Output the [x, y] coordinate of the center of the cell containing the given text.  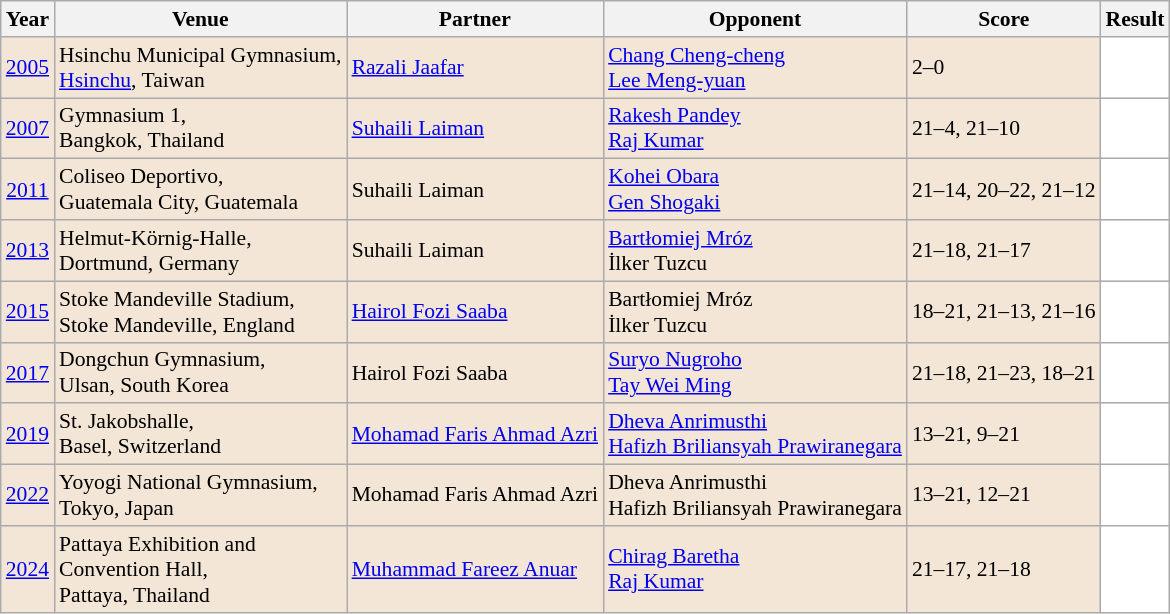
Opponent [755, 19]
Score [1004, 19]
2019 [28, 434]
2017 [28, 372]
13–21, 9–21 [1004, 434]
2011 [28, 190]
21–14, 20–22, 21–12 [1004, 190]
21–17, 21–18 [1004, 570]
Gymnasium 1,Bangkok, Thailand [200, 128]
2–0 [1004, 68]
Stoke Mandeville Stadium,Stoke Mandeville, England [200, 312]
Helmut-Körnig-Halle,Dortmund, Germany [200, 250]
2022 [28, 496]
2013 [28, 250]
2005 [28, 68]
Dongchun Gymnasium,Ulsan, South Korea [200, 372]
Result [1136, 19]
Razali Jaafar [476, 68]
Chirag Baretha Raj Kumar [755, 570]
21–18, 21–17 [1004, 250]
St. Jakobshalle,Basel, Switzerland [200, 434]
2007 [28, 128]
Chang Cheng-cheng Lee Meng-yuan [755, 68]
2015 [28, 312]
2024 [28, 570]
21–4, 21–10 [1004, 128]
Coliseo Deportivo,Guatemala City, Guatemala [200, 190]
Hsinchu Municipal Gymnasium,Hsinchu, Taiwan [200, 68]
Rakesh Pandey Raj Kumar [755, 128]
Kohei Obara Gen Shogaki [755, 190]
Suryo Nugroho Tay Wei Ming [755, 372]
13–21, 12–21 [1004, 496]
Pattaya Exhibition andConvention Hall,Pattaya, Thailand [200, 570]
Partner [476, 19]
Year [28, 19]
21–18, 21–23, 18–21 [1004, 372]
Yoyogi National Gymnasium,Tokyo, Japan [200, 496]
Muhammad Fareez Anuar [476, 570]
18–21, 21–13, 21–16 [1004, 312]
Venue [200, 19]
